Output the (X, Y) coordinate of the center of the cell containing the given text.  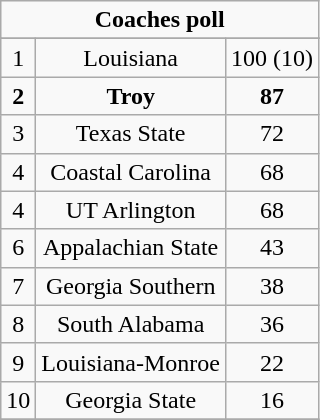
3 (18, 134)
43 (272, 248)
72 (272, 134)
Coaches poll (160, 20)
10 (18, 400)
Texas State (131, 134)
South Alabama (131, 324)
100 (10) (272, 58)
Louisiana-Monroe (131, 362)
UT Arlington (131, 210)
38 (272, 286)
2 (18, 96)
Georgia Southern (131, 286)
6 (18, 248)
36 (272, 324)
Louisiana (131, 58)
Appalachian State (131, 248)
Troy (131, 96)
1 (18, 58)
87 (272, 96)
9 (18, 362)
Coastal Carolina (131, 172)
Georgia State (131, 400)
7 (18, 286)
8 (18, 324)
22 (272, 362)
16 (272, 400)
